Return (X, Y) of the center of cell containing provided text 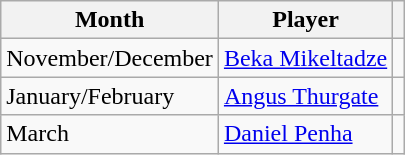
Daniel Penha (305, 134)
Player (305, 20)
Beka Mikeltadze (305, 58)
Angus Thurgate (305, 96)
November/December (110, 58)
January/February (110, 96)
March (110, 134)
Month (110, 20)
